Output the (X, Y) coordinate of the center of the cell containing the given text.  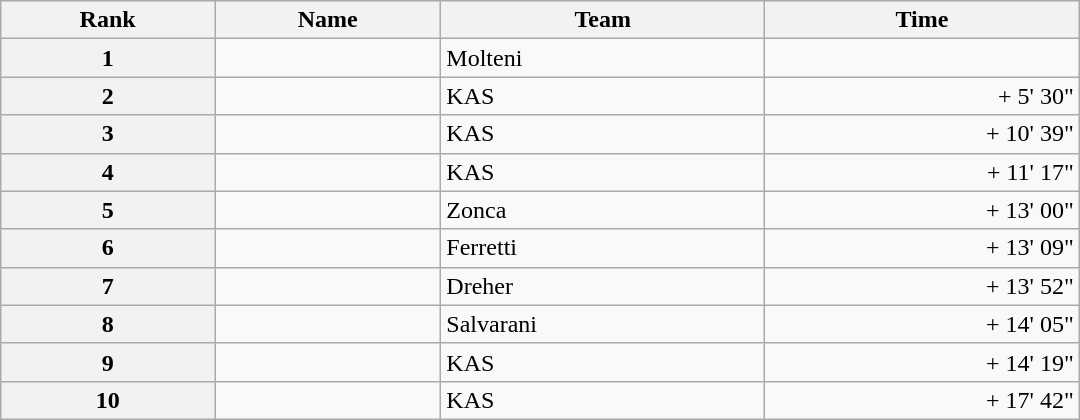
+ 10' 39" (922, 134)
+ 13' 09" (922, 248)
8 (108, 324)
Dreher (603, 286)
Molteni (603, 58)
+ 13' 00" (922, 210)
+ 14' 19" (922, 362)
Name (327, 20)
+ 14' 05" (922, 324)
Time (922, 20)
5 (108, 210)
Zonca (603, 210)
Salvarani (603, 324)
6 (108, 248)
+ 17' 42" (922, 400)
7 (108, 286)
3 (108, 134)
4 (108, 172)
9 (108, 362)
1 (108, 58)
Team (603, 20)
Rank (108, 20)
+ 11' 17" (922, 172)
2 (108, 96)
10 (108, 400)
+ 5' 30" (922, 96)
Ferretti (603, 248)
+ 13' 52" (922, 286)
